From the cell containing the given text, extract its center point as [X, Y] coordinate. 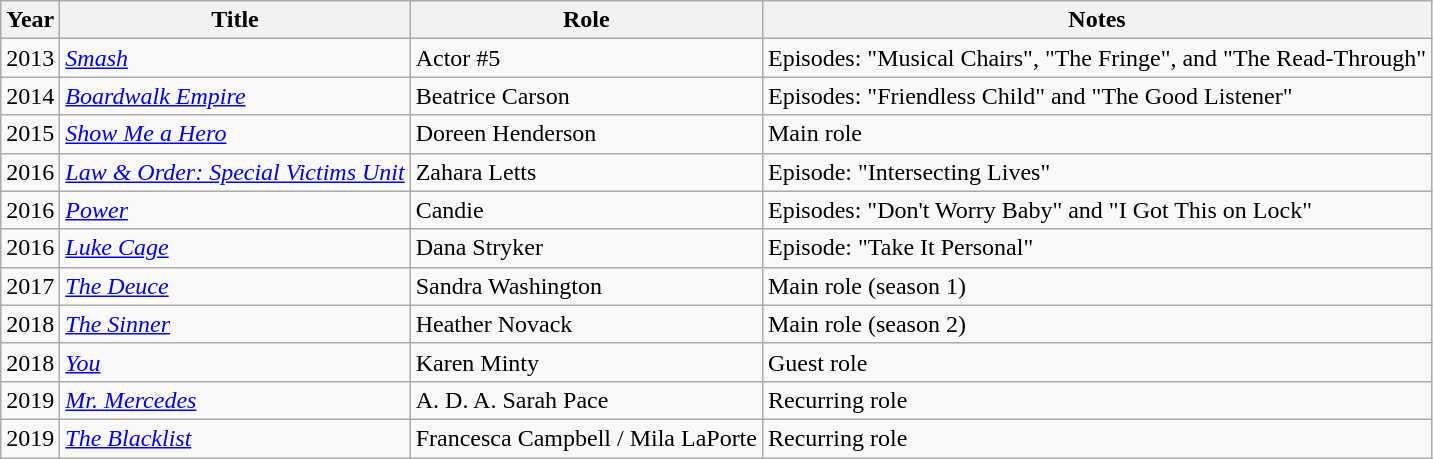
Episodes: "Musical Chairs", "The Fringe", and "The Read-Through" [1096, 58]
Boardwalk Empire [235, 96]
Episodes: "Don't Worry Baby" and "I Got This on Lock" [1096, 210]
The Blacklist [235, 438]
Law & Order: Special Victims Unit [235, 172]
2013 [30, 58]
2017 [30, 286]
Dana Stryker [586, 248]
Mr. Mercedes [235, 400]
Karen Minty [586, 362]
The Deuce [235, 286]
You [235, 362]
Main role (season 2) [1096, 324]
Episode: "Intersecting Lives" [1096, 172]
Episodes: "Friendless Child" and "The Good Listener" [1096, 96]
The Sinner [235, 324]
Heather Novack [586, 324]
Notes [1096, 20]
Zahara Letts [586, 172]
Main role (season 1) [1096, 286]
Episode: "Take It Personal" [1096, 248]
Power [235, 210]
2015 [30, 134]
A. D. A. Sarah Pace [586, 400]
Luke Cage [235, 248]
Role [586, 20]
Beatrice Carson [586, 96]
Doreen Henderson [586, 134]
Main role [1096, 134]
Candie [586, 210]
Show Me a Hero [235, 134]
Francesca Campbell / Mila LaPorte [586, 438]
2014 [30, 96]
Sandra Washington [586, 286]
Actor #5 [586, 58]
Title [235, 20]
Year [30, 20]
Guest role [1096, 362]
Smash [235, 58]
